From the cell containing the given text, extract its center point as [x, y] coordinate. 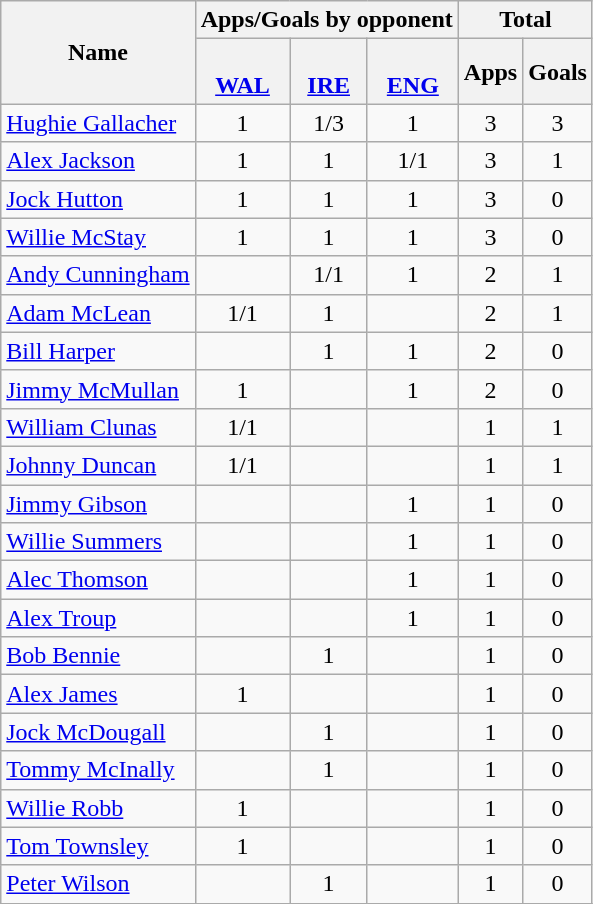
Tommy McInally [98, 770]
Jimmy McMullan [98, 389]
Bill Harper [98, 351]
Goals [558, 72]
Alec Thomson [98, 580]
Alex Troup [98, 618]
ENG [412, 72]
Jock McDougall [98, 732]
1/3 [328, 123]
WAL [242, 72]
Adam McLean [98, 313]
Hughie Gallacher [98, 123]
Apps/Goals by opponent [326, 20]
Alex Jackson [98, 161]
Andy Cunningham [98, 275]
Total [525, 20]
Apps [490, 72]
William Clunas [98, 427]
Peter Wilson [98, 884]
IRE [328, 72]
Willie Summers [98, 542]
Johnny Duncan [98, 465]
Willie McStay [98, 237]
Tom Townsley [98, 846]
Jimmy Gibson [98, 503]
Willie Robb [98, 808]
Jock Hutton [98, 199]
Alex James [98, 694]
Bob Bennie [98, 656]
Name [98, 52]
